Detect which cell encompasses the target text, then output its [X, Y] center coordinate. 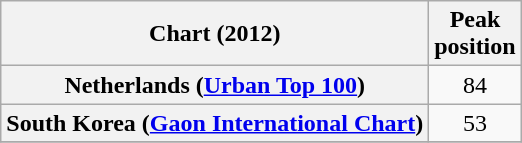
Netherlands (Urban Top 100) [215, 85]
53 [475, 123]
Chart (2012) [215, 34]
South Korea (Gaon International Chart) [215, 123]
84 [475, 85]
Peakposition [475, 34]
